Return (x, y) of the center of cell containing provided text 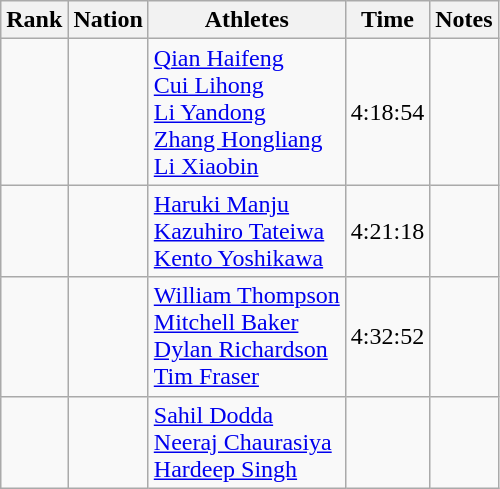
Qian HaifengCui LihongLi YandongZhang HongliangLi Xiaobin (246, 112)
4:32:52 (387, 336)
4:21:18 (387, 231)
Sahil DoddaNeeraj ChaurasiyaHardeep Singh (246, 442)
Nation (108, 20)
Time (387, 20)
William ThompsonMitchell BakerDylan RichardsonTim Fraser (246, 336)
4:18:54 (387, 112)
Athletes (246, 20)
Notes (464, 20)
Rank (34, 20)
Haruki ManjuKazuhiro TateiwaKento Yoshikawa (246, 231)
